Output the [x, y] coordinate of the center of the cell containing the given text.  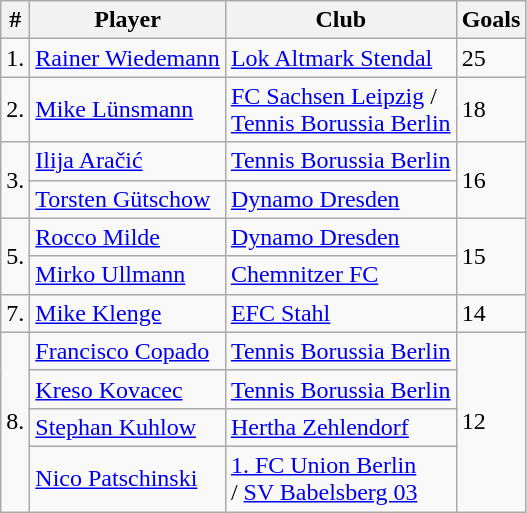
1. FC Union Berlin/ SV Babelsberg 03 [340, 478]
25 [491, 58]
7. [16, 313]
Torsten Gütschow [128, 199]
14 [491, 313]
Mirko Ullmann [128, 275]
2. [16, 110]
Club [340, 20]
Mike Klenge [128, 313]
18 [491, 110]
16 [491, 180]
Francisco Copado [128, 351]
Stephan Kuhlow [128, 427]
# [16, 20]
Nico Patschinski [128, 478]
Goals [491, 20]
Rocco Milde [128, 237]
1. [16, 58]
Mike Lünsmann [128, 110]
8. [16, 422]
Chemnitzer FC [340, 275]
3. [16, 180]
Player [128, 20]
Hertha Zehlendorf [340, 427]
12 [491, 422]
15 [491, 256]
EFC Stahl [340, 313]
Kreso Kovacec [128, 389]
Rainer Wiedemann [128, 58]
Ilija Aračić [128, 161]
5. [16, 256]
Lok Altmark Stendal [340, 58]
FC Sachsen Leipzig /Tennis Borussia Berlin [340, 110]
